Extract the [x, y] coordinate from the center of the cell holding the provided text.  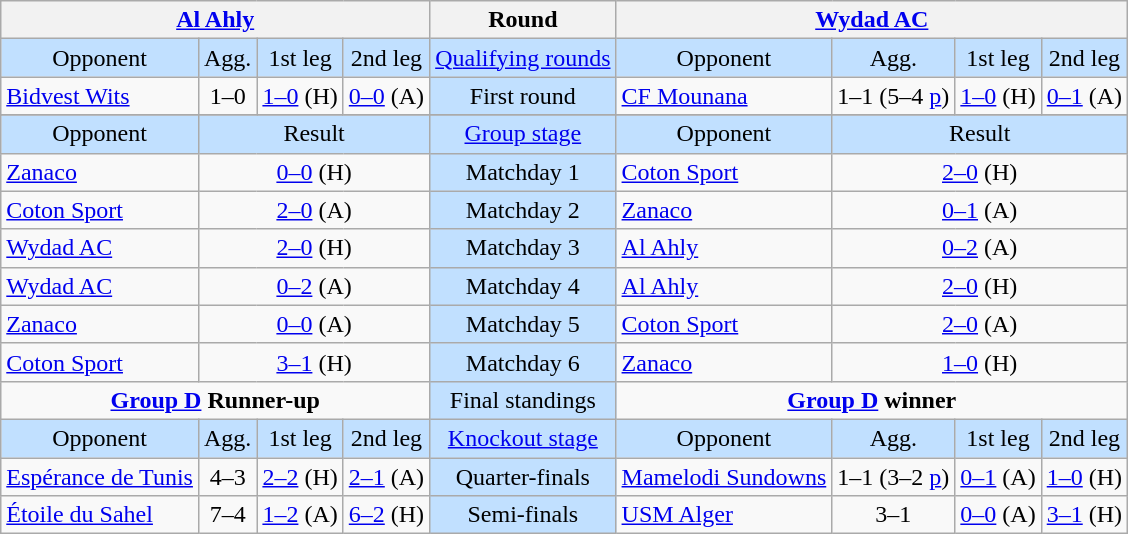
Matchday 3 [523, 248]
1–2 (A) [300, 515]
1–1 (5–4 p) [894, 96]
Bidvest Wits [100, 96]
Qualifying rounds [523, 58]
Quarter-finals [523, 477]
1–0 [227, 96]
2–1 (A) [386, 477]
Group stage [523, 134]
Knockout stage [523, 438]
First round [523, 96]
Matchday 1 [523, 172]
Round [523, 20]
Group D winner [872, 400]
7–4 [227, 515]
Matchday 4 [523, 286]
Matchday 6 [523, 362]
1–1 (3–2 p) [894, 477]
0–0 (H) [314, 172]
4–3 [227, 477]
2–2 (H) [300, 477]
Matchday 5 [523, 324]
Matchday 2 [523, 210]
Étoile du Sahel [100, 515]
USM Alger [724, 515]
Final standings [523, 400]
3–1 [894, 515]
Group D Runner-up [216, 400]
6–2 (H) [386, 515]
CF Mounana [724, 96]
Mamelodi Sundowns [724, 477]
Espérance de Tunis [100, 477]
Semi-finals [523, 515]
